Return the (x, y) coordinate for the center point of the cell that contains the specified text.  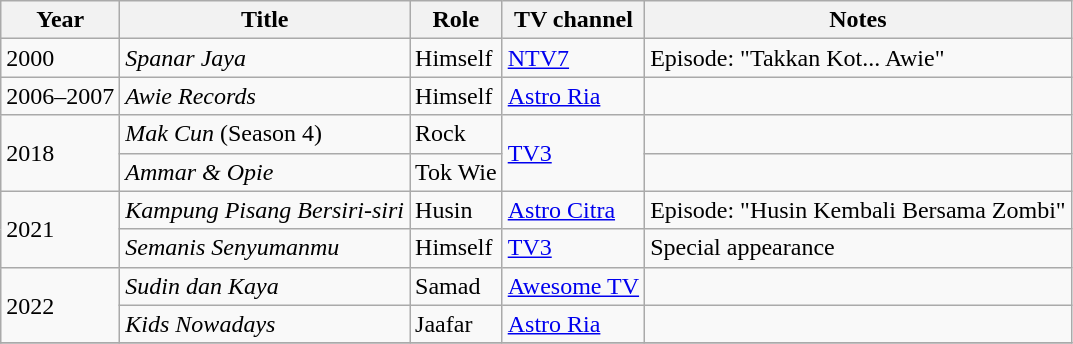
2018 (60, 153)
Episode: "Husin Kembali Bersama Zombi" (858, 210)
TV channel (573, 20)
Semanis Senyumanmu (265, 248)
Role (456, 20)
Jaafar (456, 324)
Year (60, 20)
Mak Cun (Season 4) (265, 134)
Kampung Pisang Bersiri-siri (265, 210)
Awesome TV (573, 286)
Episode: "Takkan Kot... Awie" (858, 58)
Spanar Jaya (265, 58)
2021 (60, 229)
2000 (60, 58)
Husin (456, 210)
Kids Nowadays (265, 324)
2006–2007 (60, 96)
Ammar & Opie (265, 172)
Astro Citra (573, 210)
Notes (858, 20)
Samad (456, 286)
Special appearance (858, 248)
2022 (60, 305)
Title (265, 20)
Rock (456, 134)
Tok Wie (456, 172)
Awie Records (265, 96)
Sudin dan Kaya (265, 286)
NTV7 (573, 58)
